Find where the given text appears and provide that cell's center as [x, y] coordinate. 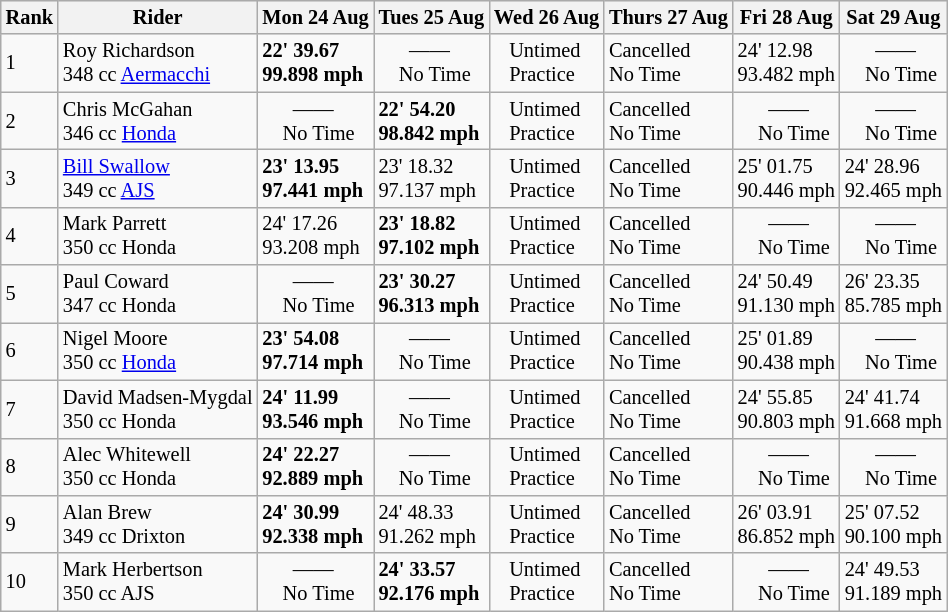
1 [30, 63]
26' 03.91 86.852 mph [786, 524]
Tues 25 Aug [432, 17]
Mon 24 Aug [315, 17]
26' 23.35 85.785 mph [894, 294]
8 [30, 467]
24' 48.33 91.262 mph [432, 524]
David Madsen-Mygdal 350 cc Honda [158, 409]
4 [30, 236]
24' 49.53 91.189 mph [894, 582]
Alan Brew 349 cc Drixton [158, 524]
Rider [158, 17]
7 [30, 409]
22' 39.67 99.898 mph [315, 63]
24' 41.74 91.668 mph [894, 409]
Nigel Moore 350 cc Honda [158, 351]
24' 50.49 91.130 mph [786, 294]
Paul Coward 347 cc Honda [158, 294]
Sat 29 Aug [894, 17]
24' 33.57 92.176 mph [432, 582]
Rank [30, 17]
24' 55.85 90.803 mph [786, 409]
10 [30, 582]
24' 30.99 92.338 mph [315, 524]
Wed 26 Aug [546, 17]
Thurs 27 Aug [668, 17]
24' 28.96 92.465 mph [894, 178]
6 [30, 351]
Roy Richardson 348 cc Aermacchi [158, 63]
2 [30, 121]
24' 11.99 93.546 mph [315, 409]
25' 01.89 90.438 mph [786, 351]
24' 17.26 93.208 mph [315, 236]
24' 22.27 92.889 mph [315, 467]
25' 01.75 90.446 mph [786, 178]
3 [30, 178]
23' 18.82 97.102 mph [432, 236]
Mark Herbertson 350 cc AJS [158, 582]
22' 54.20 98.842 mph [432, 121]
Fri 28 Aug [786, 17]
9 [30, 524]
25' 07.52 90.100 mph [894, 524]
23' 13.95 97.441 mph [315, 178]
Alec Whitewell 350 cc Honda [158, 467]
Mark Parrett 350 cc Honda [158, 236]
23' 18.32 97.137 mph [432, 178]
23' 54.08 97.714 mph [315, 351]
23' 30.27 96.313 mph [432, 294]
Chris McGahan 346 cc Honda [158, 121]
24' 12.98 93.482 mph [786, 63]
Bill Swallow 349 cc AJS [158, 178]
5 [30, 294]
